From the cell containing the given text, extract its center point as [x, y] coordinate. 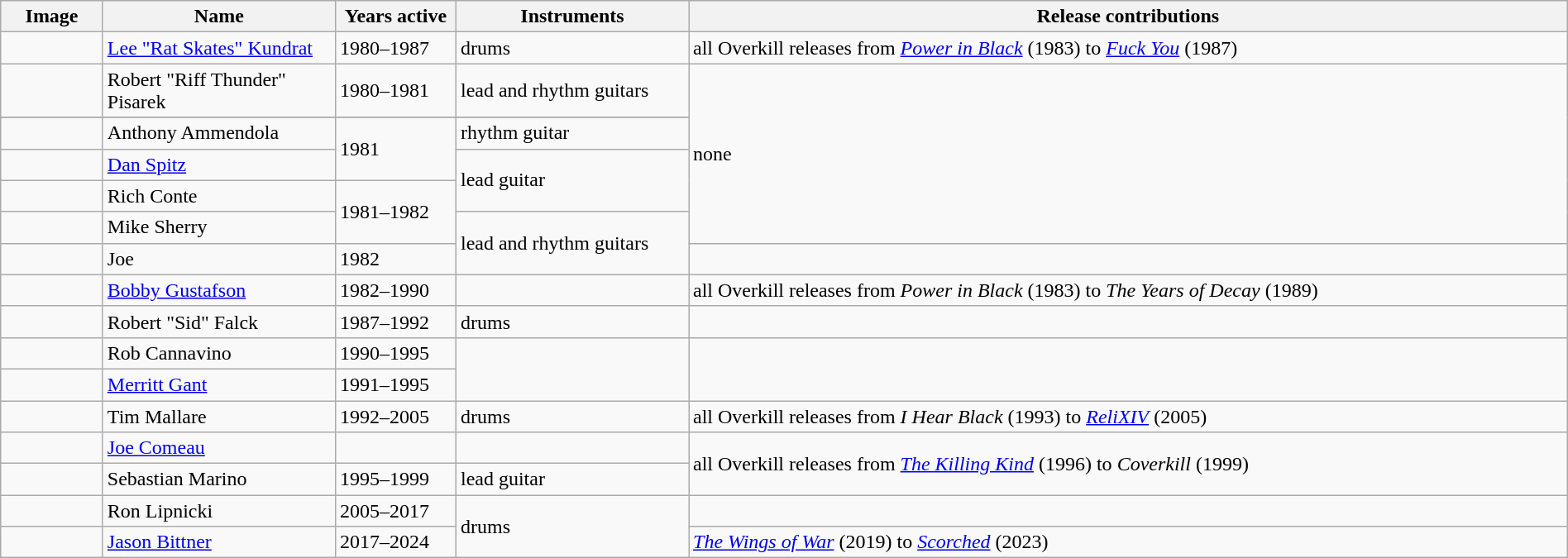
Rob Cannavino [218, 353]
Joe [218, 259]
2017–2024 [395, 542]
1987–1992 [395, 322]
Robert "Riff Thunder" Pisarek [218, 91]
Release contributions [1128, 17]
1991–1995 [395, 384]
Ron Lipnicki [218, 511]
1982 [395, 259]
Jason Bittner [218, 542]
1980–1981 [395, 91]
all Overkill releases from Power in Black (1983) to The Years of Decay (1989) [1128, 290]
Sebastian Marino [218, 479]
rhythm guitar [572, 133]
none [1128, 154]
1990–1995 [395, 353]
all Overkill releases from I Hear Black (1993) to ReliXIV (2005) [1128, 416]
1995–1999 [395, 479]
Rich Conte [218, 196]
1980–1987 [395, 48]
Bobby Gustafson [218, 290]
all Overkill releases from The Killing Kind (1996) to Coverkill (1999) [1128, 464]
Name [218, 17]
Instruments [572, 17]
Merritt Gant [218, 384]
Years active [395, 17]
1982–1990 [395, 290]
1992–2005 [395, 416]
Joe Comeau [218, 448]
Lee "Rat Skates" Kundrat [218, 48]
2005–2017 [395, 511]
Dan Spitz [218, 165]
Tim Mallare [218, 416]
Robert "Sid" Falck [218, 322]
The Wings of War (2019) to Scorched (2023) [1128, 542]
Anthony Ammendola [218, 133]
Image [52, 17]
1981 [395, 149]
1981–1982 [395, 212]
all Overkill releases from Power in Black (1983) to Fuck You (1987) [1128, 48]
Mike Sherry [218, 227]
